Search for the cell housing the specified text and yield its (x, y) center coordinate. 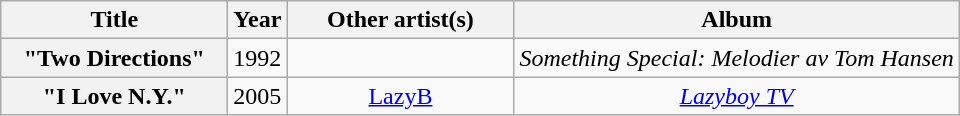
2005 (258, 96)
Lazyboy TV (736, 96)
Year (258, 20)
1992 (258, 58)
Album (736, 20)
"I Love N.Y." (114, 96)
Title (114, 20)
Other artist(s) (400, 20)
"Two Directions" (114, 58)
LazyB (400, 96)
Something Special: Melodier av Tom Hansen (736, 58)
